Scan for the cell matching the given text and deliver its [x, y] coordinate at center. 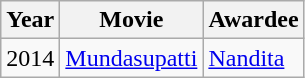
Movie [132, 20]
Mundasupatti [132, 58]
Year [30, 20]
Awardee [254, 20]
Nandita [254, 58]
2014 [30, 58]
